Determine the (X, Y) coordinate at the center of the cell enclosing the given text.  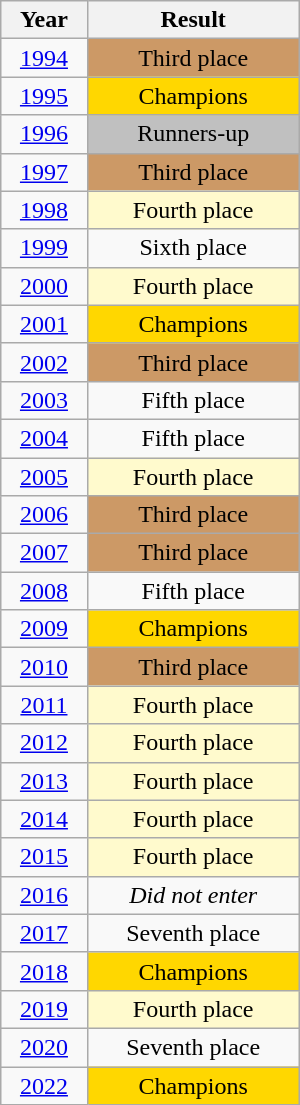
2004 (44, 438)
2003 (44, 400)
1999 (44, 248)
2017 (44, 933)
2008 (44, 591)
2014 (44, 819)
2020 (44, 1047)
Result (193, 20)
2009 (44, 629)
1994 (44, 58)
2018 (44, 971)
1996 (44, 134)
2019 (44, 1009)
2006 (44, 515)
Did not enter (193, 895)
1997 (44, 172)
2007 (44, 553)
2002 (44, 362)
2015 (44, 857)
2000 (44, 286)
2012 (44, 743)
2010 (44, 667)
2022 (44, 1085)
2016 (44, 895)
2011 (44, 705)
1998 (44, 210)
2013 (44, 781)
Year (44, 20)
Runners-up (193, 134)
2001 (44, 324)
2005 (44, 477)
1995 (44, 96)
Sixth place (193, 248)
